Provide the [X, Y] coordinate of the cell's center where the given text is located.  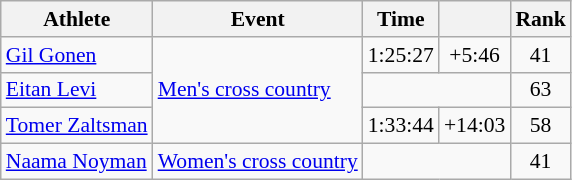
Event [258, 19]
Naama Noyman [77, 162]
+5:46 [474, 55]
+14:03 [474, 126]
Rank [540, 19]
Men's cross country [258, 90]
58 [540, 126]
Athlete [77, 19]
1:33:44 [401, 126]
Tomer Zaltsman [77, 126]
Gil Gonen [77, 55]
Eitan Levi [77, 90]
Women's cross country [258, 162]
1:25:27 [401, 55]
Time [401, 19]
63 [540, 90]
